Determine the (X, Y) coordinate at the center of the cell enclosing the given text.  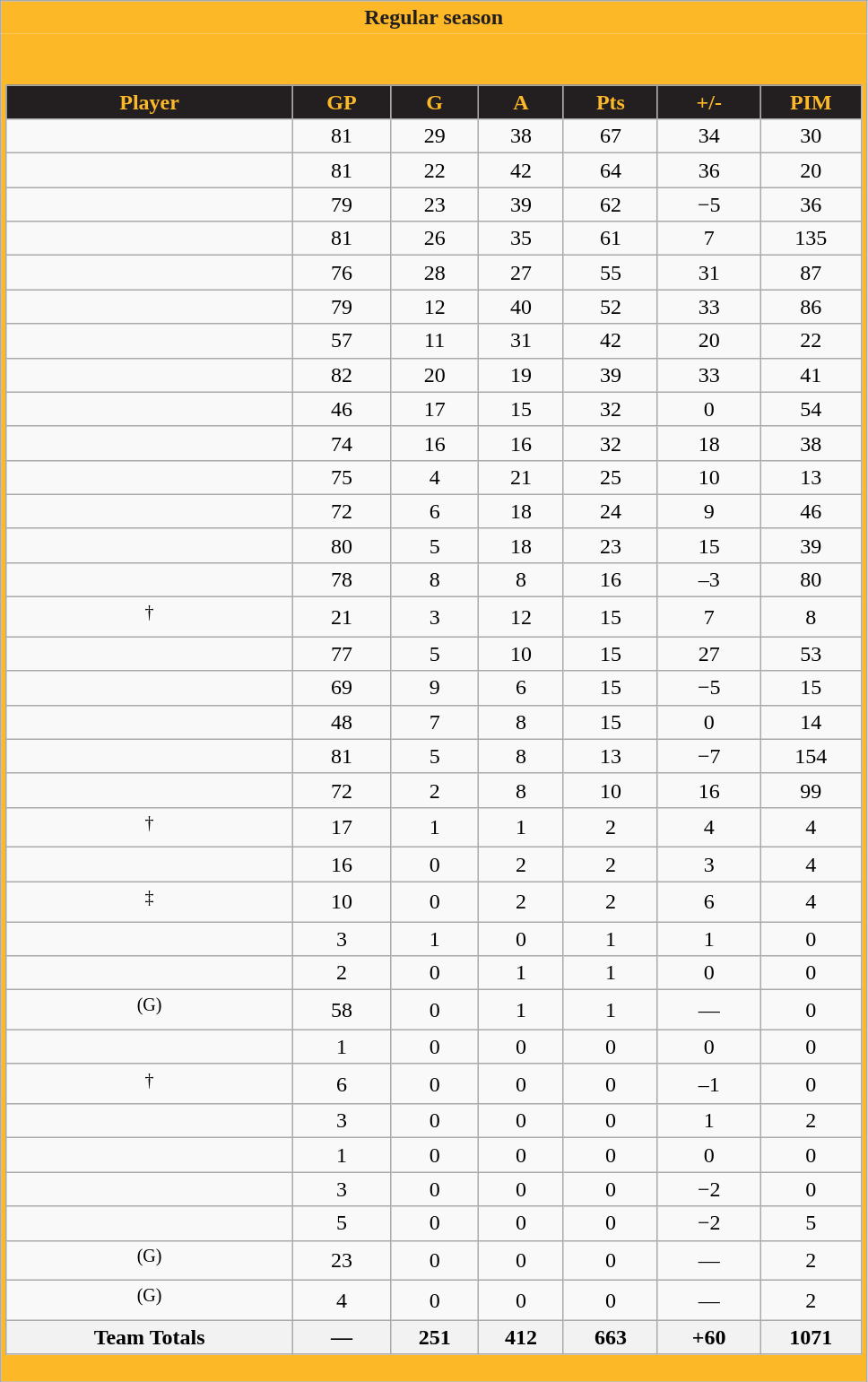
251 (435, 1337)
–1 (708, 1083)
11 (435, 341)
62 (610, 204)
69 (342, 688)
PIM (811, 102)
GP (342, 102)
86 (811, 307)
26 (435, 239)
40 (520, 307)
34 (708, 136)
52 (610, 307)
99 (811, 790)
+/- (708, 102)
+60 (708, 1337)
Pts (610, 102)
Regular season (434, 18)
Team Totals (149, 1337)
35 (520, 239)
53 (811, 654)
67 (610, 136)
30 (811, 136)
–3 (708, 579)
29 (435, 136)
−7 (708, 756)
Player (149, 102)
76 (342, 273)
154 (811, 756)
48 (342, 722)
19 (520, 375)
14 (811, 722)
135 (811, 239)
77 (342, 654)
28 (435, 273)
78 (342, 579)
412 (520, 1337)
58 (342, 1010)
663 (610, 1337)
G (435, 102)
82 (342, 375)
‡ (149, 902)
75 (342, 477)
1071 (811, 1337)
25 (610, 477)
54 (811, 409)
55 (610, 273)
41 (811, 375)
74 (342, 443)
61 (610, 239)
A (520, 102)
87 (811, 273)
64 (610, 170)
24 (610, 511)
57 (342, 341)
